Scan for the cell matching the given text and deliver its (X, Y) coordinate at center. 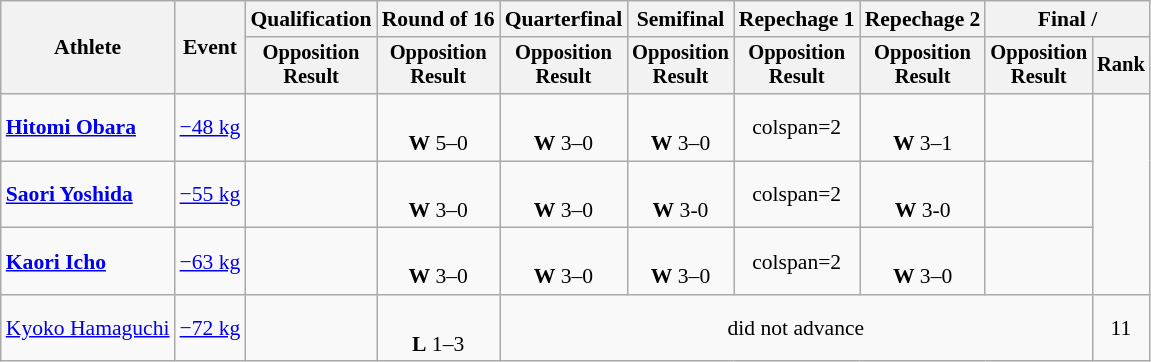
W 5–0 (438, 128)
did not advance (796, 328)
Repechage 1 (797, 19)
L 1–3 (438, 328)
−55 kg (210, 194)
Repechage 2 (923, 19)
W 3–1 (923, 128)
Kaori Icho (88, 262)
Final / (1067, 19)
Rank (1121, 66)
Round of 16 (438, 19)
Semifinal (680, 19)
Saori Yoshida (88, 194)
−63 kg (210, 262)
Quarterfinal (564, 19)
Qualification (310, 19)
Event (210, 48)
Kyoko Hamaguchi (88, 328)
−48 kg (210, 128)
11 (1121, 328)
−72 kg (210, 328)
Athlete (88, 48)
Hitomi Obara (88, 128)
